Locate the cell with the specified text and output its (X, Y) center coordinate. 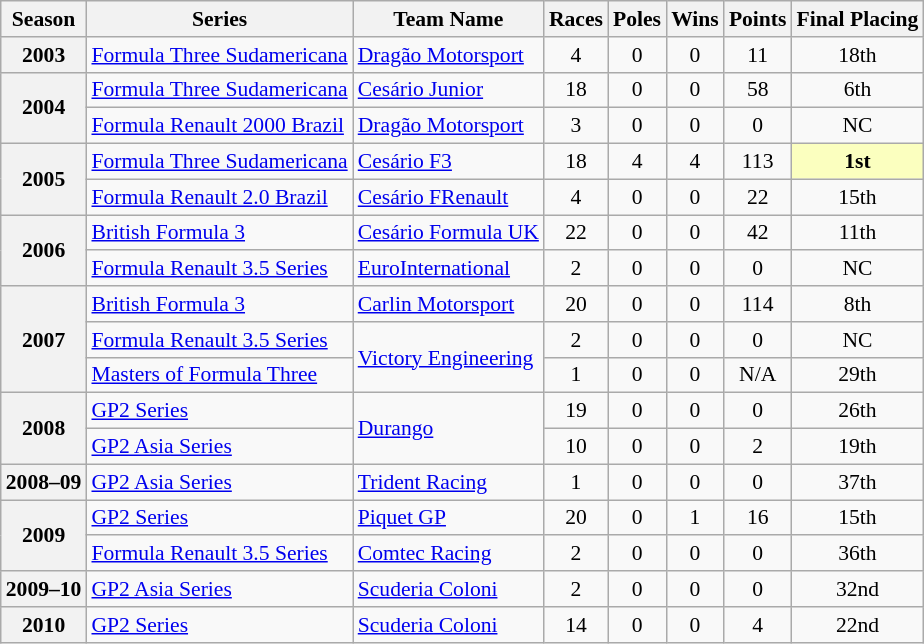
Masters of Formula Three (219, 375)
Cesário Junior (448, 90)
8th (858, 304)
36th (858, 554)
Season (44, 19)
2004 (44, 108)
Comtec Racing (448, 554)
2006 (44, 250)
32nd (858, 589)
37th (858, 482)
29th (858, 375)
19th (858, 447)
2005 (44, 180)
6th (858, 90)
26th (858, 411)
2008 (44, 428)
Victory Engineering (448, 358)
Trident Racing (448, 482)
Durango (448, 428)
42 (758, 233)
2009 (44, 536)
16 (758, 518)
Piquet GP (448, 518)
11 (758, 55)
3 (576, 126)
Cesário F3 (448, 162)
22nd (858, 625)
Cesário Formula UK (448, 233)
Formula Renault 2000 Brazil (219, 126)
2008–09 (44, 482)
Cesário FRenault (448, 197)
2003 (44, 55)
Carlin Motorsport (448, 304)
N/A (758, 375)
58 (758, 90)
1st (858, 162)
Poles (637, 19)
Final Placing (858, 19)
Team Name (448, 19)
10 (576, 447)
Series (219, 19)
Races (576, 19)
14 (576, 625)
Wins (695, 19)
2007 (44, 340)
Formula Renault 2.0 Brazil (219, 197)
113 (758, 162)
11th (858, 233)
18th (858, 55)
2010 (44, 625)
19 (576, 411)
Points (758, 19)
114 (758, 304)
2009–10 (44, 589)
EuroInternational (448, 269)
